Return (x, y) of the center of cell containing provided text 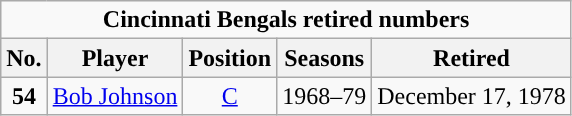
Retired (472, 58)
Seasons (324, 58)
Bob Johnson (115, 96)
Position (230, 58)
Player (115, 58)
1968–79 (324, 96)
C (230, 96)
December 17, 1978 (472, 96)
54 (24, 96)
No. (24, 58)
Cincinnati Bengals retired numbers (286, 20)
